Return the [X, Y] coordinate for the center point of the cell that contains the specified text.  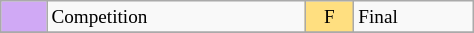
Competition [176, 17]
F [330, 17]
Final [414, 17]
